Scan for the cell matching the given text and deliver its [X, Y] coordinate at center. 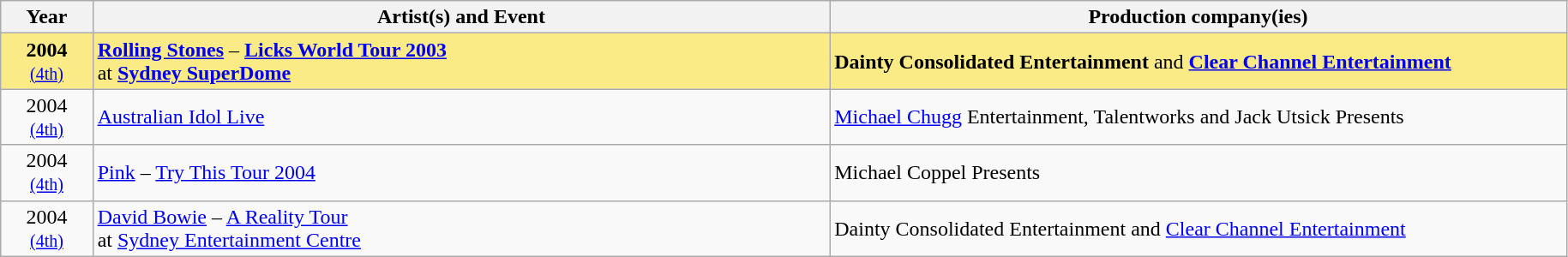
Pink – Try This Tour 2004 [461, 173]
Production company(ies) [1199, 17]
Year [46, 17]
Artist(s) and Event [461, 17]
David Bowie – A Reality Tour at Sydney Entertainment Centre [461, 228]
Michael Coppel Presents [1199, 173]
Rolling Stones – Licks World Tour 2003 at Sydney SuperDome [461, 62]
Michael Chugg Entertainment, Talentworks and Jack Utsick Presents [1199, 117]
Australian Idol Live [461, 117]
